Search for the cell housing the specified text and yield its (x, y) center coordinate. 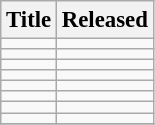
Title (29, 20)
Released (104, 20)
